Capture the cell that displays the provided text and extract its (X, Y) central coordinate. 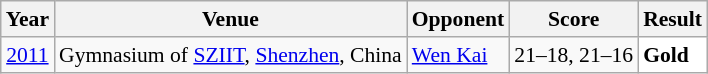
Year (28, 19)
2011 (28, 55)
Gold (672, 55)
Wen Kai (458, 55)
Gymnasium of SZIIT, Shenzhen, China (230, 55)
Venue (230, 19)
Opponent (458, 19)
Score (574, 19)
Result (672, 19)
21–18, 21–16 (574, 55)
